Search for the cell housing the specified text and yield its (x, y) center coordinate. 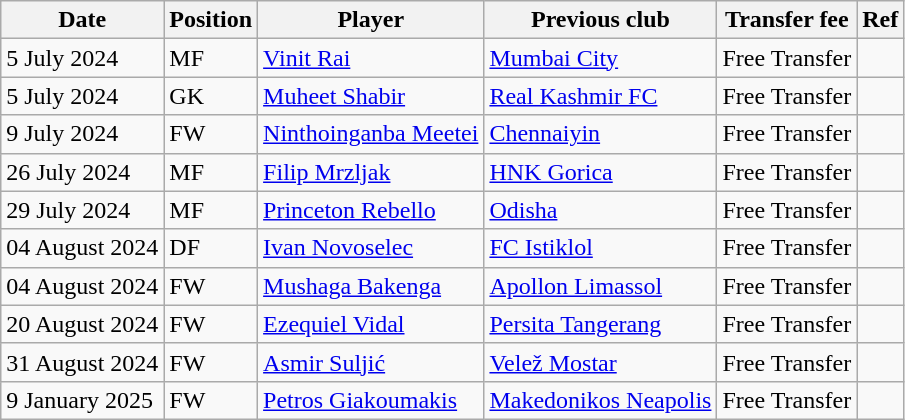
Petros Giakoumakis (371, 400)
Vinit Rai (371, 58)
FC Istiklol (600, 248)
DF (211, 248)
Muheet Shabir (371, 96)
Odisha (600, 210)
Asmir Suljić (371, 362)
29 July 2024 (82, 210)
31 August 2024 (82, 362)
Mumbai City (600, 58)
26 July 2024 (82, 172)
Position (211, 20)
Chennaiyin (600, 134)
GK (211, 96)
Date (82, 20)
Velež Mostar (600, 362)
9 January 2025 (82, 400)
HNK Gorica (600, 172)
Mushaga Bakenga (371, 286)
Filip Mrzljak (371, 172)
20 August 2024 (82, 324)
Previous club (600, 20)
Real Kashmir FC (600, 96)
9 July 2024 (82, 134)
Persita Tangerang (600, 324)
Makedonikos Neapolis (600, 400)
Princeton Rebello (371, 210)
Transfer fee (787, 20)
Player (371, 20)
Ezequiel Vidal (371, 324)
Apollon Limassol (600, 286)
Ref (880, 20)
Ninthoinganba Meetei (371, 134)
Ivan Novoselec (371, 248)
